Search for the cell housing the specified text and yield its [x, y] center coordinate. 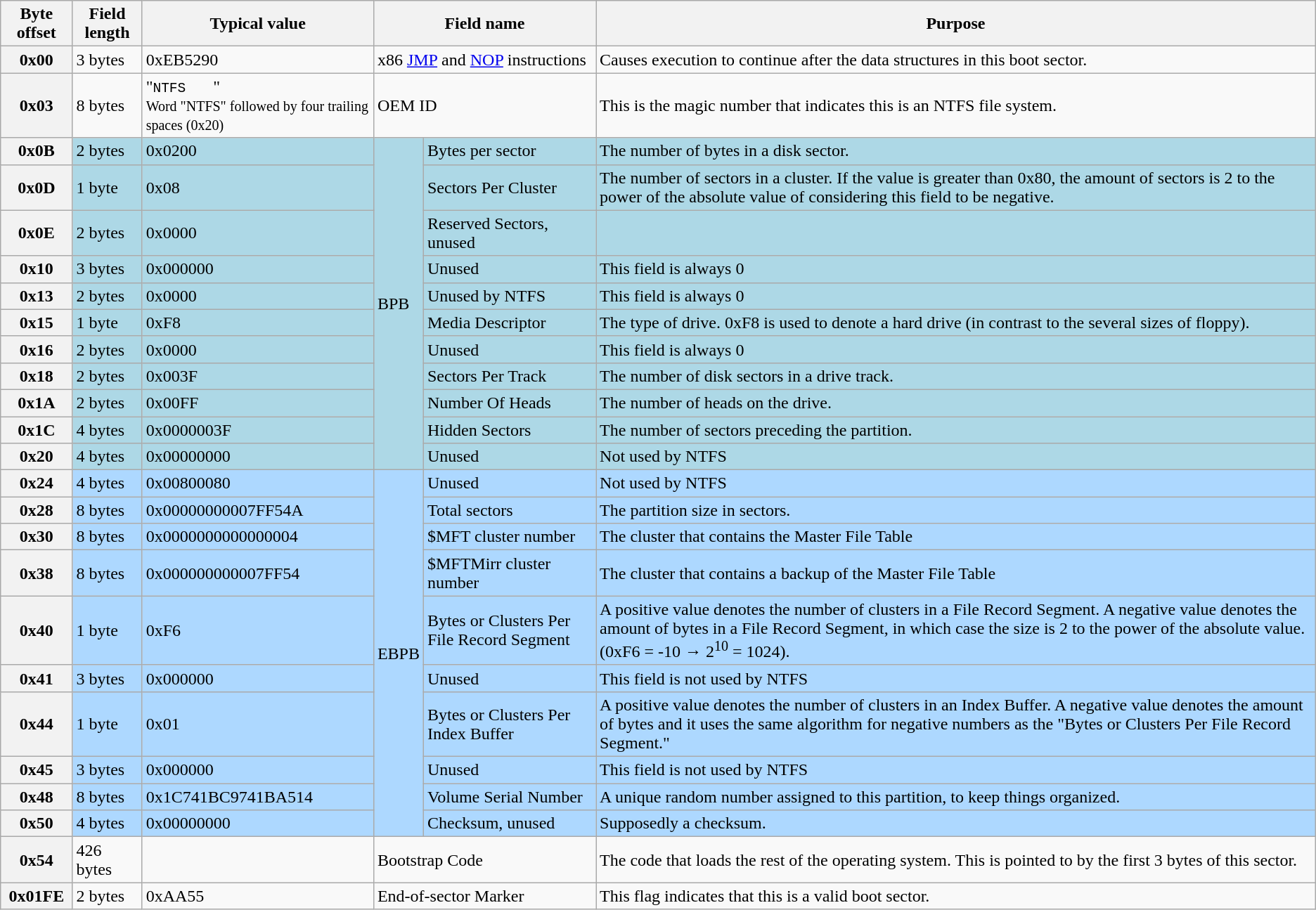
Checksum, unused [509, 824]
BPB [398, 304]
0x18 [37, 376]
0x00800080 [257, 483]
0xAA55 [257, 896]
0x01 [257, 724]
0xEB5290 [257, 60]
The number of disk sectors in a drive track. [956, 376]
0x20 [37, 457]
x86 JMP and NOP instructions [484, 60]
0xF6 [257, 631]
Field length [107, 24]
Media Descriptor [509, 323]
0x13 [37, 296]
0x03 [37, 105]
This is the magic number that indicates this is an NTFS file system. [956, 105]
Purpose [956, 24]
0x01FE [37, 896]
0x16 [37, 349]
0x00FF [257, 403]
0x000000000007FF54 [257, 573]
EBPB [398, 654]
The partition size in sectors. [956, 510]
0xF8 [257, 323]
Sectors Per Cluster [509, 187]
Bootstrap Code [484, 860]
0x1C [37, 429]
0x1C741BC9741BA514 [257, 797]
0x54 [37, 860]
0x38 [37, 573]
Total sectors [509, 510]
Unused by NTFS [509, 296]
Number Of Heads [509, 403]
"NTFS "Word "NTFS" followed by four trailing spaces (0x20) [257, 105]
End-of-sector Marker [484, 896]
0x24 [37, 483]
Causes execution to continue after the data structures in this boot sector. [956, 60]
$MFTMirr cluster number [509, 573]
0x003F [257, 376]
Sectors Per Track [509, 376]
0x44 [37, 724]
Hidden Sectors [509, 429]
The number of bytes in a disk sector. [956, 151]
0x00000000007FF54A [257, 510]
A unique random number assigned to this partition, to keep things organized. [956, 797]
0x0E [37, 233]
0x0000003F [257, 429]
0x0D [37, 187]
0x1A [37, 403]
0x30 [37, 537]
0x0200 [257, 151]
0x08 [257, 187]
0x48 [37, 797]
Reserved Sectors, unused [509, 233]
Byte offset [37, 24]
The type of drive. 0xF8 is used to denote a hard drive (in contrast to the several sizes of floppy). [956, 323]
0x50 [37, 824]
The number of heads on the drive. [956, 403]
Bytes or Clusters Per Index Buffer [509, 724]
$MFT cluster number [509, 537]
426 bytes [107, 860]
The number of sectors preceding the partition. [956, 429]
The cluster that contains a backup of the Master File Table [956, 573]
This flag indicates that this is a valid boot sector. [956, 896]
The code that loads the rest of the operating system. This is pointed to by the first 3 bytes of this sector. [956, 860]
0x40 [37, 631]
0x10 [37, 269]
Bytes or Clusters Per File Record Segment [509, 631]
0x15 [37, 323]
0x00 [37, 60]
0x45 [37, 770]
Supposedly a checksum. [956, 824]
Volume Serial Number [509, 797]
Typical value [257, 24]
0x41 [37, 678]
OEM ID [484, 105]
Field name [484, 24]
0x28 [37, 510]
Bytes per sector [509, 151]
0x0000000000000004 [257, 537]
The cluster that contains the Master File Table [956, 537]
0x0B [37, 151]
